Search for the cell housing the specified text and yield its [x, y] center coordinate. 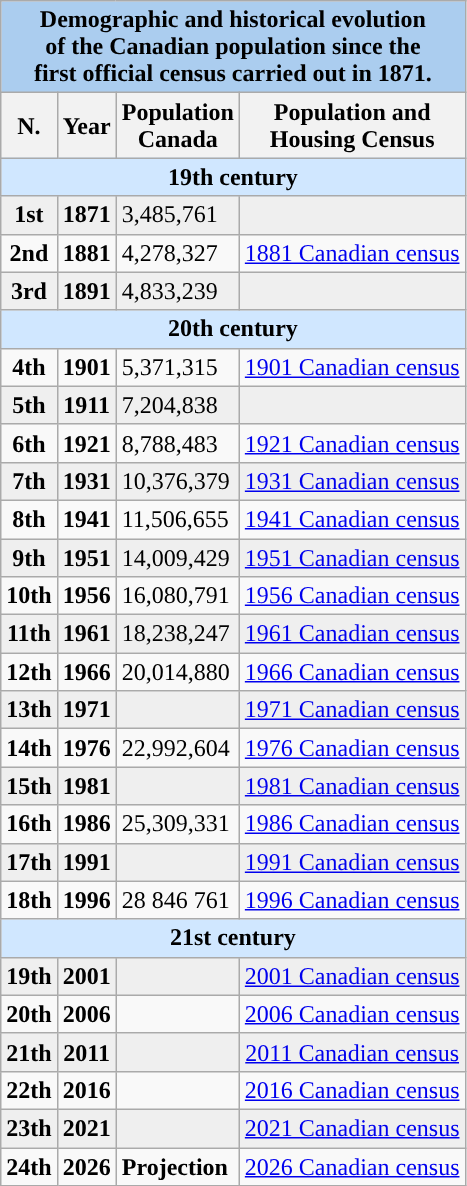
14,009,429 [178, 557]
21th [29, 1052]
8,788,483 [178, 443]
1941 [86, 519]
2026 Canadian census [352, 1167]
1901 [86, 367]
4th [29, 367]
1971 [86, 710]
1976 [86, 748]
5,371,315 [178, 367]
23th [29, 1128]
20th [29, 1014]
Year [86, 126]
N. [29, 126]
20th century [233, 329]
21st century [233, 938]
9th [29, 557]
1971 Canadian census [352, 710]
3,485,761 [178, 215]
2016 [86, 1090]
24th [29, 1167]
2006 [86, 1014]
7,204,838 [178, 405]
1921 [86, 443]
1956 Canadian census [352, 596]
8th [29, 519]
10,376,379 [178, 481]
1986 [86, 824]
1961 [86, 634]
1961 Canadian census [352, 634]
14th [29, 748]
6th [29, 443]
Projection [178, 1167]
1st [29, 215]
2001 [86, 976]
22,992,604 [178, 748]
25,309,331 [178, 824]
17th [29, 862]
7th [29, 481]
2021 Canadian census [352, 1128]
11,506,655 [178, 519]
1911 [86, 405]
1921 Canadian census [352, 443]
1931 [86, 481]
2011 Canadian census [352, 1052]
1891 [86, 291]
Population and Housing Census [352, 126]
10th [29, 596]
1901 Canadian census [352, 367]
1991 Canadian census [352, 862]
5th [29, 405]
1956 [86, 596]
4,833,239 [178, 291]
1871 [86, 215]
1951 [86, 557]
13th [29, 710]
28 846 761 [178, 900]
2011 [86, 1052]
2001 Canadian census [352, 976]
1981 [86, 786]
2nd [29, 253]
2016 Canadian census [352, 1090]
16,080,791 [178, 596]
12th [29, 672]
1951 Canadian census [352, 557]
19th century [233, 177]
1931 Canadian census [352, 481]
2026 [86, 1167]
1966 [86, 672]
Demographic and historical evolution of the Canadian population since the first official census carried out in 1871. [233, 47]
1991 [86, 862]
1881 Canadian census [352, 253]
PopulationCanada [178, 126]
22th [29, 1090]
18th [29, 900]
19th [29, 976]
2006 Canadian census [352, 1014]
1986 Canadian census [352, 824]
1996 Canadian census [352, 900]
20,014,880 [178, 672]
16th [29, 824]
1981 Canadian census [352, 786]
1996 [86, 900]
4,278,327 [178, 253]
15th [29, 786]
18,238,247 [178, 634]
3rd [29, 291]
2021 [86, 1128]
1966 Canadian census [352, 672]
1881 [86, 253]
1941 Canadian census [352, 519]
1976 Canadian census [352, 748]
11th [29, 634]
